Scan for the cell matching the given text and deliver its (X, Y) coordinate at center. 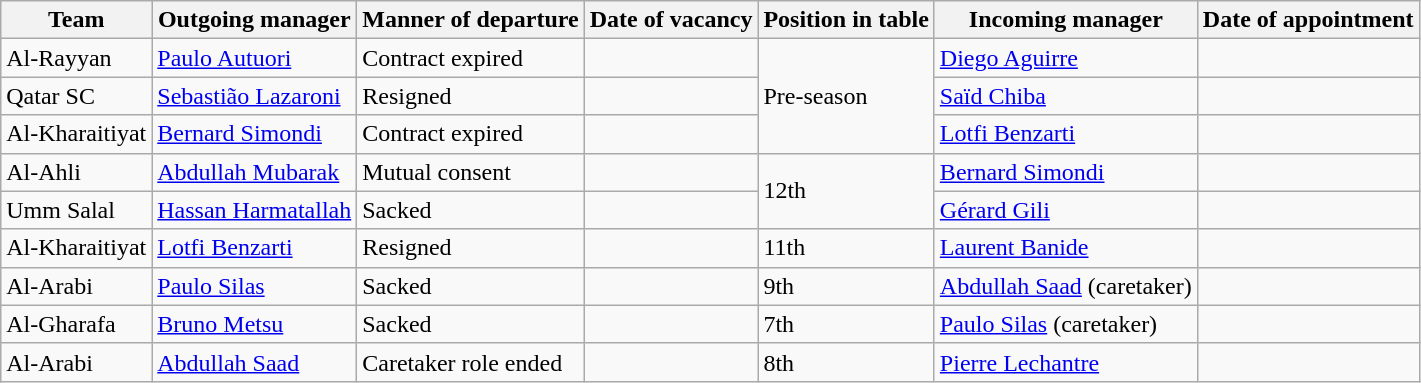
11th (846, 248)
Incoming manager (1066, 20)
Caretaker role ended (470, 362)
9th (846, 286)
Al-Gharafa (76, 324)
7th (846, 324)
Hassan Harmatallah (254, 210)
Abdullah Saad (254, 362)
8th (846, 362)
Al-Ahli (76, 172)
Team (76, 20)
Diego Aguirre (1066, 58)
Sebastião Lazaroni (254, 96)
Paulo Autuori (254, 58)
Date of vacancy (671, 20)
Qatar SC (76, 96)
12th (846, 191)
Pierre Lechantre (1066, 362)
Paulo Silas (caretaker) (1066, 324)
Al-Rayyan (76, 58)
Position in table (846, 20)
Mutual consent (470, 172)
Abdullah Mubarak (254, 172)
Outgoing manager (254, 20)
Laurent Banide (1066, 248)
Umm Salal (76, 210)
Bruno Metsu (254, 324)
Pre-season (846, 96)
Paulo Silas (254, 286)
Saïd Chiba (1066, 96)
Date of appointment (1308, 20)
Abdullah Saad (caretaker) (1066, 286)
Manner of departure (470, 20)
Gérard Gili (1066, 210)
